Find where the given text appears and provide that cell's center as [x, y] coordinate. 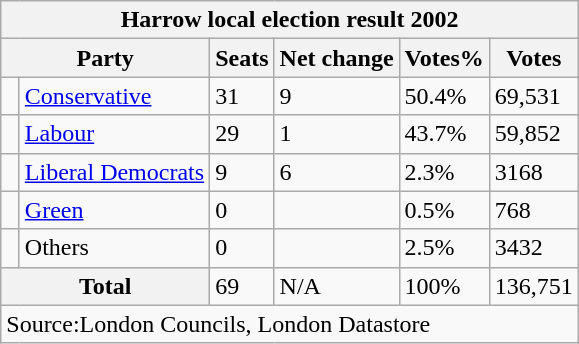
Source:London Councils, London Datastore [290, 324]
Liberal Democrats [114, 172]
6 [336, 172]
3168 [534, 172]
Conservative [114, 96]
31 [242, 96]
69 [242, 286]
1 [336, 134]
59,852 [534, 134]
Votes% [444, 58]
29 [242, 134]
Harrow local election result 2002 [290, 20]
Green [114, 210]
768 [534, 210]
N/A [336, 286]
3432 [534, 248]
100% [444, 286]
Seats [242, 58]
0.5% [444, 210]
2.3% [444, 172]
43.7% [444, 134]
50.4% [444, 96]
69,531 [534, 96]
Others [114, 248]
Labour [114, 134]
Total [106, 286]
Net change [336, 58]
2.5% [444, 248]
136,751 [534, 286]
Party [106, 58]
Votes [534, 58]
